Find where the given text appears and provide that cell's center as (x, y) coordinate. 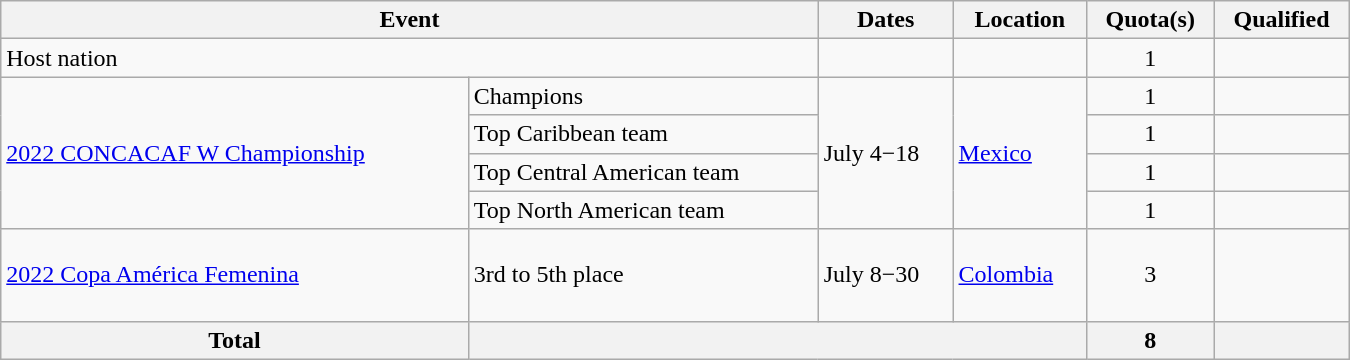
3 (1150, 275)
July 4−18 (886, 153)
Dates (886, 20)
Location (1020, 20)
Total (234, 340)
Champions (643, 96)
2022 CONCACAF W Championship (234, 153)
Host nation (410, 58)
Top Central American team (643, 172)
Qualified (1282, 20)
Top North American team (643, 210)
July 8−30 (886, 275)
2022 Copa América Femenina (234, 275)
8 (1150, 340)
Quota(s) (1150, 20)
Colombia (1020, 275)
3rd to 5th place (643, 275)
Event (410, 20)
Top Caribbean team (643, 134)
Mexico (1020, 153)
